Capture the cell that displays the provided text and extract its (X, Y) central coordinate. 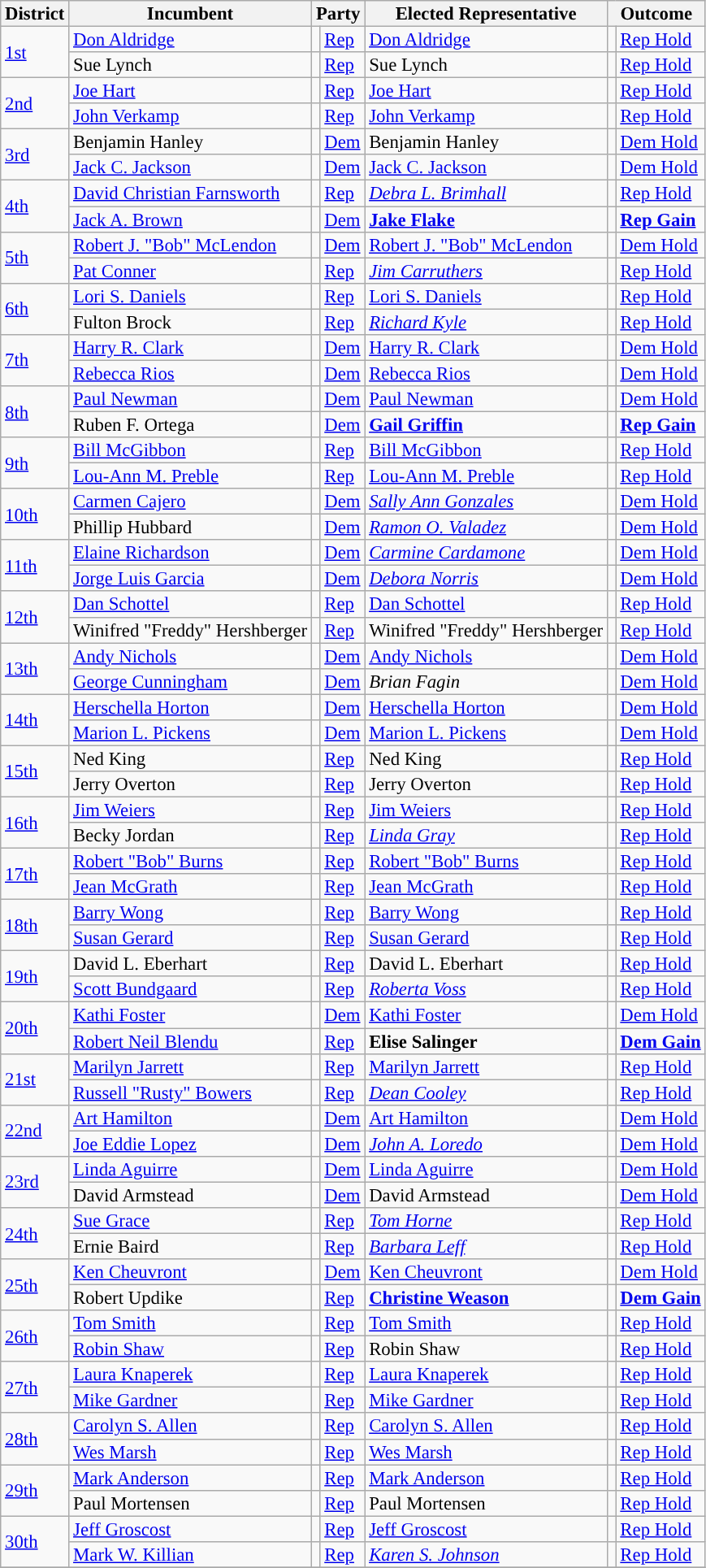
29th (35, 1491)
Phillip Hubbard (190, 528)
Joe Eddie Lopez (190, 1144)
Jim Carruthers (486, 271)
17th (35, 875)
Becky Jordan (190, 836)
14th (35, 720)
Robert Neil Blendu (190, 1041)
21st (35, 1079)
Brian Fagin (486, 681)
15th (35, 771)
Christine Weason (486, 1298)
Tom Horne (486, 1221)
Karen S. Johnson (486, 1555)
Debora Norris (486, 579)
Roberta Voss (486, 990)
David Christian Farnsworth (190, 193)
5th (35, 257)
4th (35, 206)
1st (35, 52)
Linda Gray (486, 836)
3rd (35, 154)
Pat Conner (190, 271)
8th (35, 411)
Sally Ann Gonzales (486, 502)
Fulton Brock (190, 322)
John A. Loredo (486, 1144)
Outcome (656, 14)
Gail Griffin (486, 424)
Jake Flake (486, 219)
Jack A. Brown (190, 219)
23rd (35, 1182)
Russell "Rusty" Bowers (190, 1092)
Sue Grace (190, 1221)
Mark W. Killian (190, 1555)
26th (35, 1336)
16th (35, 823)
6th (35, 309)
Barbara Leff (486, 1246)
Richard Kyle (486, 322)
25th (35, 1284)
10th (35, 514)
Ernie Baird (190, 1246)
9th (35, 463)
12th (35, 618)
Ramon O. Valadez (486, 528)
Carmen Cajero (190, 502)
11th (35, 566)
20th (35, 1027)
Debra L. Brimhall (486, 193)
Scott Bundgaard (190, 990)
22nd (35, 1130)
Robert Updike (190, 1298)
19th (35, 977)
Elise Salinger (486, 1041)
18th (35, 925)
7th (35, 361)
Elected Representative (486, 14)
13th (35, 668)
Elaine Richardson (190, 553)
27th (35, 1387)
28th (35, 1439)
District (35, 14)
Party (338, 14)
30th (35, 1541)
Carmine Cardamone (486, 553)
Jorge Luis Garcia (190, 579)
Dean Cooley (486, 1092)
Incumbent (190, 14)
Ruben F. Ortega (190, 424)
24th (35, 1234)
George Cunningham (190, 681)
2nd (35, 104)
